From the cell containing the given text, extract its center point as [X, Y] coordinate. 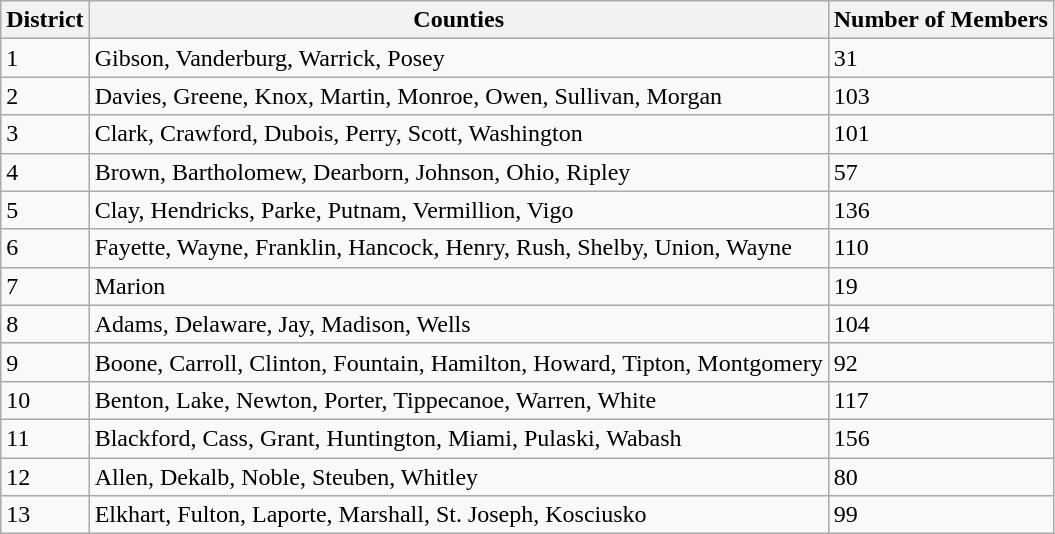
11 [45, 438]
Blackford, Cass, Grant, Huntington, Miami, Pulaski, Wabash [458, 438]
99 [940, 515]
19 [940, 286]
6 [45, 248]
Number of Members [940, 20]
110 [940, 248]
Allen, Dekalb, Noble, Steuben, Whitley [458, 477]
13 [45, 515]
Elkhart, Fulton, Laporte, Marshall, St. Joseph, Kosciusko [458, 515]
156 [940, 438]
8 [45, 324]
103 [940, 96]
5 [45, 210]
136 [940, 210]
Adams, Delaware, Jay, Madison, Wells [458, 324]
92 [940, 362]
80 [940, 477]
Clark, Crawford, Dubois, Perry, Scott, Washington [458, 134]
3 [45, 134]
Benton, Lake, Newton, Porter, Tippecanoe, Warren, White [458, 400]
Gibson, Vanderburg, Warrick, Posey [458, 58]
Fayette, Wayne, Franklin, Hancock, Henry, Rush, Shelby, Union, Wayne [458, 248]
10 [45, 400]
Brown, Bartholomew, Dearborn, Johnson, Ohio, Ripley [458, 172]
31 [940, 58]
1 [45, 58]
Marion [458, 286]
104 [940, 324]
9 [45, 362]
Clay, Hendricks, Parke, Putnam, Vermillion, Vigo [458, 210]
57 [940, 172]
101 [940, 134]
2 [45, 96]
117 [940, 400]
District [45, 20]
Davies, Greene, Knox, Martin, Monroe, Owen, Sullivan, Morgan [458, 96]
Counties [458, 20]
Boone, Carroll, Clinton, Fountain, Hamilton, Howard, Tipton, Montgomery [458, 362]
4 [45, 172]
7 [45, 286]
12 [45, 477]
